Pinpoint the cell where the given text exists, returning its (x, y) midpoint coordinate. 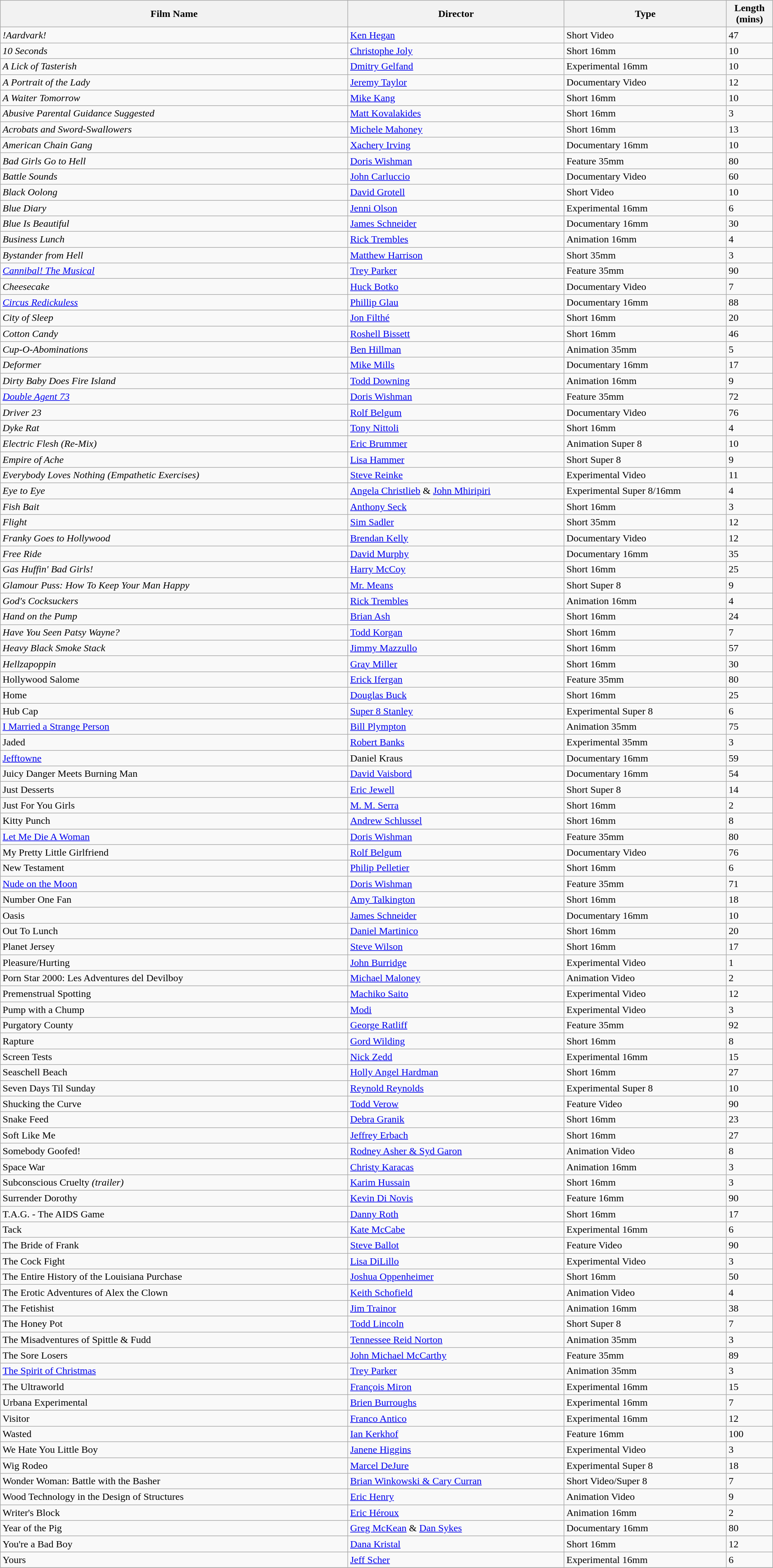
Steve Reinke (456, 475)
Christy Karacas (456, 1167)
Brian Winkowski & Cary Curran (456, 1481)
Somebody Goofed! (174, 1151)
Eric Henry (456, 1497)
92 (749, 1025)
Anthony Seck (456, 507)
The Erotic Adventures of Alex the Clown (174, 1293)
Circus Redickuless (174, 302)
M. M. Serra (456, 805)
Tack (174, 1230)
Hellzapoppin (174, 664)
Eye to Eye (174, 491)
Modi (456, 1010)
Screen Tests (174, 1057)
Hollywood Salome (174, 679)
Flight (174, 522)
Juicy Danger Meets Burning Man (174, 774)
Franky Goes to Hollywood (174, 538)
Jenni Olson (456, 208)
Blue Is Beautiful (174, 224)
Business Lunch (174, 240)
Experimental Super 8/16mm (645, 491)
Purgatory County (174, 1025)
Free Ride (174, 554)
City of Sleep (174, 318)
Eric Héroux (456, 1513)
Year of the Pig (174, 1528)
Lisa DiLillo (456, 1261)
The Cock Fight (174, 1261)
We Hate You Little Boy (174, 1449)
New Testament (174, 868)
Ben Hillman (456, 349)
35 (749, 554)
Fish Bait (174, 507)
Cotton Candy (174, 334)
The Ultraworld (174, 1387)
Animation Super 8 (645, 444)
Soft Like Me (174, 1135)
Cup-O-Abominations (174, 349)
23 (749, 1120)
Just Desserts (174, 790)
Machiko Saito (456, 994)
Amy Talkington (456, 899)
Lisa Hammer (456, 460)
Electric Flesh (Re-Mix) (174, 444)
Empire of Ache (174, 460)
Robert Banks (456, 742)
Let Me Die A Woman (174, 837)
The Bride of Frank (174, 1245)
Xachery Irving (456, 145)
The Entire History of the Louisiana Purchase (174, 1277)
Harry McCoy (456, 569)
Wood Technology in the Design of Structures (174, 1497)
Jaded (174, 742)
Dyke Rat (174, 428)
Heavy Black Smoke Stack (174, 648)
You're a Bad Boy (174, 1544)
Ian Kerkhof (456, 1434)
Black Oolong (174, 192)
Keith Schofield (456, 1293)
Debra Granik (456, 1120)
Andrew Schlussel (456, 821)
Rapture (174, 1041)
Steve Ballot (456, 1245)
Pump with a Chump (174, 1010)
T.A.G. - The AIDS Game (174, 1214)
Nude on the Moon (174, 884)
54 (749, 774)
Brien Burroughs (456, 1402)
11 (749, 475)
John Michael McCarthy (456, 1355)
Brendan Kelly (456, 538)
The Honey Pot (174, 1324)
A Lick of Tasterish (174, 66)
57 (749, 648)
Kate McCabe (456, 1230)
5 (749, 349)
Philip Pelletier (456, 868)
Steve Wilson (456, 946)
Dana Kristal (456, 1544)
Out To Lunch (174, 931)
Type (645, 14)
Snake Feed (174, 1120)
Glamour Puss: How To Keep Your Man Happy (174, 585)
Porn Star 2000: Les Adventures del Devilboy (174, 978)
Mike Kang (456, 98)
Deformer (174, 365)
Wonder Woman: Battle with the Basher (174, 1481)
Cheesecake (174, 287)
Matthew Harrison (456, 255)
Yours (174, 1560)
Wasted (174, 1434)
Jeff Scher (456, 1560)
Jimmy Mazzullo (456, 648)
George Ratliff (456, 1025)
Michael Maloney (456, 978)
Jim Trainor (456, 1308)
Joshua Oppenheimer (456, 1277)
38 (749, 1308)
Dmitry Gelfand (456, 66)
The Fetishist (174, 1308)
Double Agent 73 (174, 396)
Karim Hussain (456, 1182)
Hub Cap (174, 711)
Have You Seen Patsy Wayne? (174, 632)
100 (749, 1434)
The Spirit of Christmas (174, 1371)
Eric Brummer (456, 444)
Tony Nittoli (456, 428)
10 Seconds (174, 51)
Super 8 Stanley (456, 711)
Mike Mills (456, 365)
Jon Filthé (456, 318)
1 (749, 963)
Experimental 35mm (645, 742)
47 (749, 35)
14 (749, 790)
Wig Rodeo (174, 1466)
Kevin Di Novis (456, 1198)
60 (749, 176)
Erick Ifergan (456, 679)
Marcel DeJure (456, 1466)
Todd Korgan (456, 632)
71 (749, 884)
Visitor (174, 1418)
Dirty Baby Does Fire Island (174, 381)
A Portrait of the Lady (174, 82)
Director (456, 14)
Seven Days Til Sunday (174, 1088)
Bill Plympton (456, 727)
Home (174, 695)
John Carluccio (456, 176)
The Misadventures of Spittle & Fudd (174, 1340)
Holly Angel Hardman (456, 1072)
Cannibal! The Musical (174, 271)
Everybody Loves Nothing (Empathetic Exercises) (174, 475)
Nick Zedd (456, 1057)
Seaschell Beach (174, 1072)
Writer's Block (174, 1513)
Number One Fan (174, 899)
Blue Diary (174, 208)
75 (749, 727)
Kitty Punch (174, 821)
Reynold Reynolds (456, 1088)
Eric Jewell (456, 790)
David Vaisbord (456, 774)
Todd Verow (456, 1104)
Just For You Girls (174, 805)
Surrender Dorothy (174, 1198)
Jefftowne (174, 758)
Michele Mahoney (456, 129)
Douglas Buck (456, 695)
Urbana Experimental (174, 1402)
Daniel Martinico (456, 931)
John Burridge (456, 963)
Roshell Bissett (456, 334)
Matt Kovalakides (456, 114)
My Pretty Little Girlfriend (174, 852)
Short Video/Super 8 (645, 1481)
Shucking the Curve (174, 1104)
Hand on the Pump (174, 617)
59 (749, 758)
88 (749, 302)
Space War (174, 1167)
David Grotell (456, 192)
Pleasure/Hurting (174, 963)
Janene Higgins (456, 1449)
Franco Antico (456, 1418)
Film Name (174, 14)
Driver 23 (174, 412)
The Sore Losers (174, 1355)
Abusive Parental Guidance Suggested (174, 114)
François Miron (456, 1387)
Todd Lincoln (456, 1324)
Subconscious Cruelty (trailer) (174, 1182)
24 (749, 617)
Battle Sounds (174, 176)
Phillip Glau (456, 302)
89 (749, 1355)
Planet Jersey (174, 946)
God's Cocksuckers (174, 601)
Length (mins) (749, 14)
Brian Ash (456, 617)
I Married a Strange Person (174, 727)
Bystander from Hell (174, 255)
Jeffrey Erbach (456, 1135)
46 (749, 334)
Danny Roth (456, 1214)
Tennessee Reid Norton (456, 1340)
Premenstrual Spotting (174, 994)
Sim Sadler (456, 522)
Gas Huffin' Bad Girls! (174, 569)
Bad Girls Go to Hell (174, 161)
Gray Miller (456, 664)
Oasis (174, 915)
American Chain Gang (174, 145)
Jeremy Taylor (456, 82)
Daniel Kraus (456, 758)
Ken Hegan (456, 35)
A Waiter Tomorrow (174, 98)
Huck Botko (456, 287)
50 (749, 1277)
Todd Downing (456, 381)
72 (749, 396)
Gord Wilding (456, 1041)
Christophe Joly (456, 51)
Rodney Asher & Syd Garon (456, 1151)
Angela Christlieb & John Mhiripiri (456, 491)
David Murphy (456, 554)
Greg McKean & Dan Sykes (456, 1528)
13 (749, 129)
Acrobats and Sword-Swallowers (174, 129)
Mr. Means (456, 585)
!Aardvark! (174, 35)
